Find where the given text appears and provide that cell's center as [x, y] coordinate. 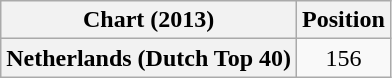
Netherlands (Dutch Top 40) [149, 58]
Position [344, 20]
Chart (2013) [149, 20]
156 [344, 58]
